Detect which cell encompasses the target text, then output its (x, y) center coordinate. 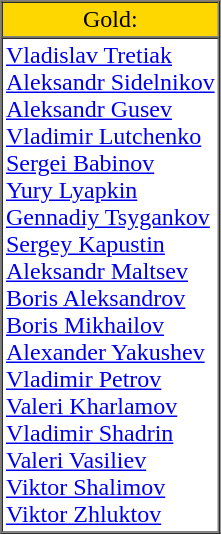
Gold: (111, 20)
